Output the [x, y] coordinate of the center of the cell containing the given text.  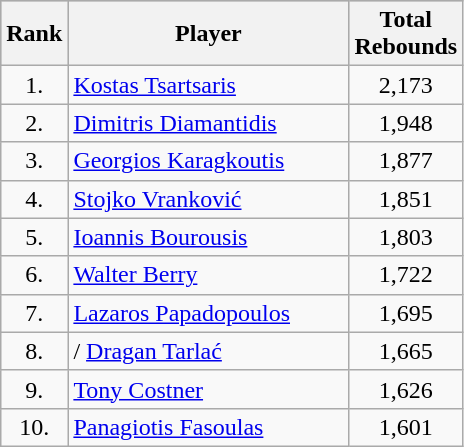
10. [34, 427]
Stojko Vranković [208, 199]
5. [34, 237]
4. [34, 199]
Ioannis Bourousis [208, 237]
Lazaros Papadopoulos [208, 313]
3. [34, 161]
6. [34, 275]
1,695 [406, 313]
1,877 [406, 161]
8. [34, 351]
/ Dragan Tarlać [208, 351]
1,948 [406, 123]
1,626 [406, 389]
Total Rebounds [406, 34]
1. [34, 85]
1,803 [406, 237]
Player [208, 34]
1,601 [406, 427]
Rank [34, 34]
Georgios Karagkoutis [208, 161]
1,665 [406, 351]
Dimitris Diamantidis [208, 123]
Walter Berry [208, 275]
2,173 [406, 85]
9. [34, 389]
Tony Costner [208, 389]
7. [34, 313]
1,722 [406, 275]
2. [34, 123]
Kostas Tsartsaris [208, 85]
Panagiotis Fasoulas [208, 427]
1,851 [406, 199]
